Output the (X, Y) coordinate of the center of the cell containing the given text.  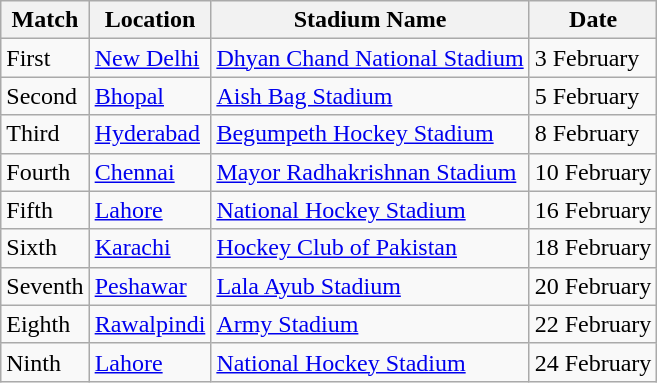
Begumpeth Hockey Stadium (370, 134)
Hyderabad (150, 134)
Chennai (150, 172)
3 February (593, 58)
Eighth (45, 324)
16 February (593, 210)
Date (593, 20)
Hockey Club of Pakistan (370, 248)
5 February (593, 96)
Stadium Name (370, 20)
Dhyan Chand National Stadium (370, 58)
Army Stadium (370, 324)
Seventh (45, 286)
Ninth (45, 362)
Rawalpindi (150, 324)
Match (45, 20)
Second (45, 96)
10 February (593, 172)
22 February (593, 324)
Peshawar (150, 286)
8 February (593, 134)
Third (45, 134)
Fourth (45, 172)
Mayor Radhakrishnan Stadium (370, 172)
Sixth (45, 248)
Lala Ayub Stadium (370, 286)
First (45, 58)
Karachi (150, 248)
New Delhi (150, 58)
Fifth (45, 210)
Bhopal (150, 96)
Aish Bag Stadium (370, 96)
24 February (593, 362)
Location (150, 20)
20 February (593, 286)
18 February (593, 248)
